Return the (X, Y) coordinate for the center point of the cell that contains the specified text.  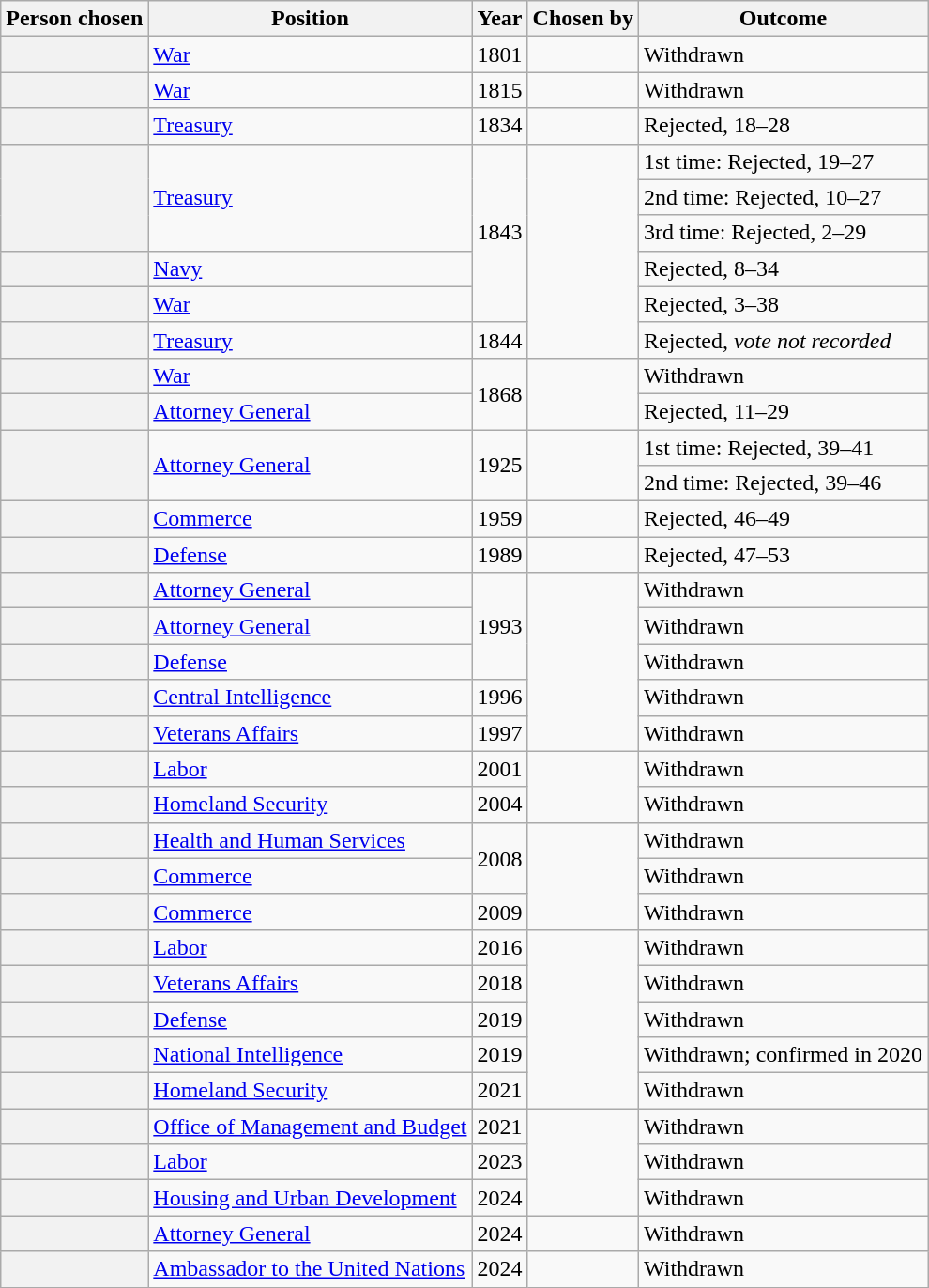
Outcome (783, 19)
1959 (499, 519)
2008 (499, 858)
Central Intelligence (310, 698)
1815 (499, 90)
2018 (499, 983)
Chosen by (583, 19)
1834 (499, 126)
Position (310, 19)
2016 (499, 947)
1868 (499, 393)
Rejected, 3–38 (783, 304)
2nd time: Rejected, 39–46 (783, 483)
Rejected, 46–49 (783, 519)
2009 (499, 912)
1st time: Rejected, 39–41 (783, 448)
1st time: Rejected, 19–27 (783, 161)
Rejected, 8–34 (783, 268)
Ambassador to the United Nations (310, 1269)
1844 (499, 340)
Health and Human Services (310, 840)
1843 (499, 233)
Year (499, 19)
Person chosen (75, 19)
1925 (499, 466)
1997 (499, 733)
Withdrawn; confirmed in 2020 (783, 1055)
1996 (499, 698)
Rejected, 47–53 (783, 555)
3rd time: Rejected, 2–29 (783, 233)
2001 (499, 769)
Rejected, 18–28 (783, 126)
2004 (499, 805)
Rejected, 11–29 (783, 411)
1993 (499, 626)
1801 (499, 54)
Housing and Urban Development (310, 1198)
2nd time: Rejected, 10–27 (783, 197)
Navy (310, 268)
2023 (499, 1162)
Office of Management and Budget (310, 1127)
National Intelligence (310, 1055)
Rejected, vote not recorded (783, 340)
1989 (499, 555)
